Return the [X, Y] coordinate for the center point of the cell that contains the specified text.  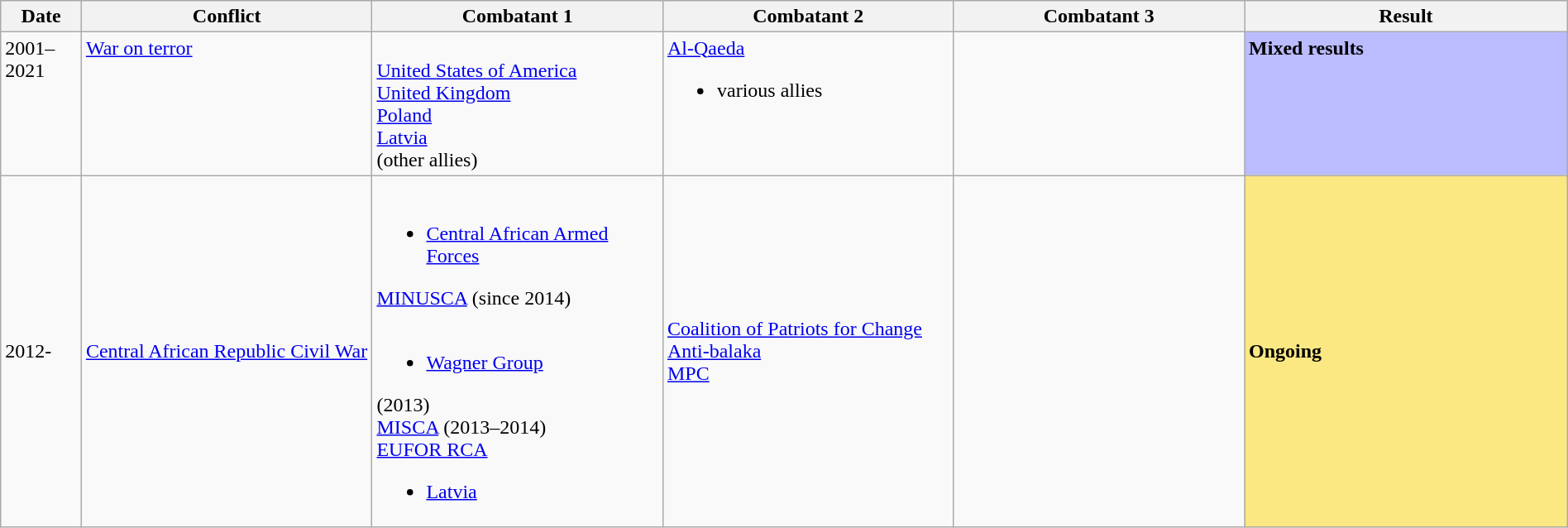
Mixed results [1406, 104]
Combatant 2 [808, 17]
2012- [41, 351]
Central African Armed Forces MINUSCA (since 2014)Wagner Group (2013)MISCA (2013–2014) EUFOR RCA Latvia [518, 351]
Date [41, 17]
Conflict [227, 17]
Al-Qaedavarious allies [808, 104]
Result [1406, 17]
Ongoing [1406, 351]
Coalition of Patriots for Change Anti-balaka MPC [808, 351]
Central African Republic Civil War [227, 351]
Combatant 1 [518, 17]
2001–2021 [41, 104]
United States of America United Kingdom Poland Latvia(other allies) [518, 104]
War on terror [227, 104]
Combatant 3 [1099, 17]
